Scan for the cell matching the given text and deliver its (X, Y) coordinate at center. 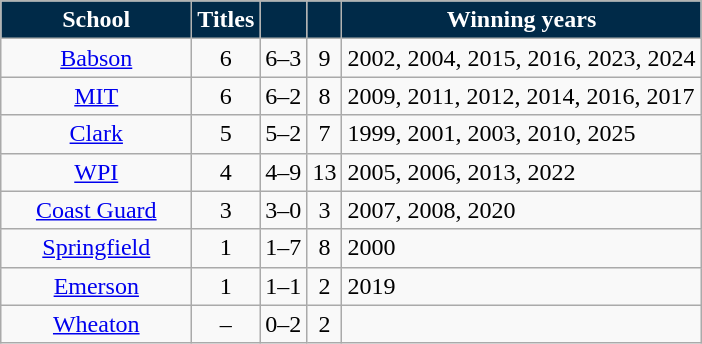
Titles (226, 20)
Springfield (96, 248)
5–2 (284, 134)
2009, 2011, 2012, 2014, 2016, 2017 (522, 96)
Wheaton (96, 324)
2019 (522, 286)
– (226, 324)
3–0 (284, 210)
2005, 2006, 2013, 2022 (522, 172)
4–9 (284, 172)
6–2 (284, 96)
4 (226, 172)
6–3 (284, 58)
1–1 (284, 286)
Emerson (96, 286)
2002, 2004, 2015, 2016, 2023, 2024 (522, 58)
7 (324, 134)
2007, 2008, 2020 (522, 210)
MIT (96, 96)
0–2 (284, 324)
2000 (522, 248)
Clark (96, 134)
Winning years (522, 20)
WPI (96, 172)
5 (226, 134)
1–7 (284, 248)
Babson (96, 58)
School (96, 20)
1999, 2001, 2003, 2010, 2025 (522, 134)
Coast Guard (96, 210)
9 (324, 58)
13 (324, 172)
